Return (X, Y) of the center of cell containing provided text 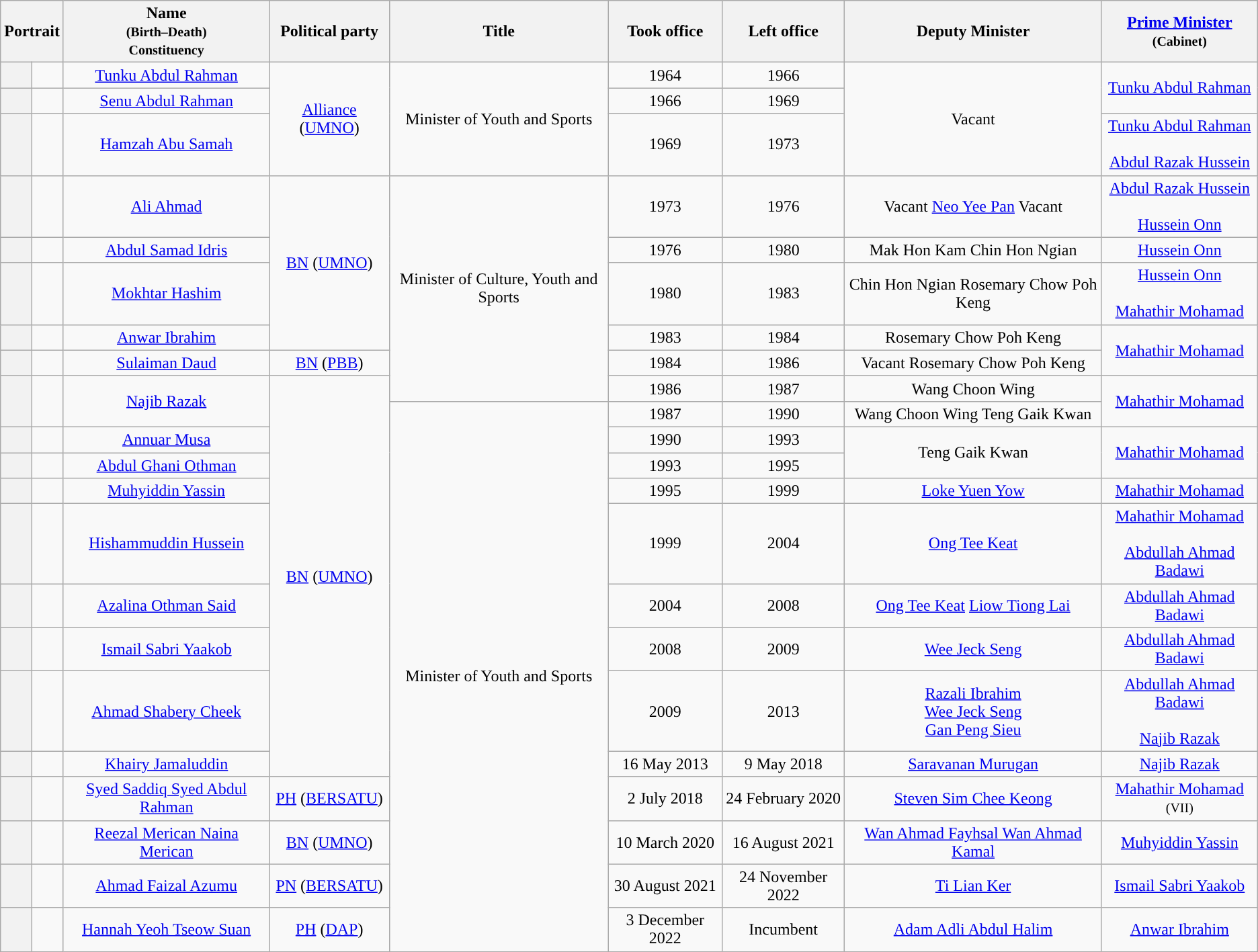
24 February 2020 (783, 798)
BN (PBB) (329, 363)
9 May 2018 (783, 764)
2013 (783, 711)
Hishammuddin Hussein (166, 544)
Portrait (32, 32)
Senu Abdul Rahman (166, 101)
Annuar Musa (166, 439)
1964 (665, 75)
Took office (665, 32)
PH (BERSATU) (329, 798)
Saravanan Murugan (973, 764)
Hussein OnnMahathir Mohamad (1179, 294)
Hussein Onn (1179, 250)
Wee Jeck Seng (973, 649)
Sulaiman Daud (166, 363)
Chin Hon Ngian Rosemary Chow Poh Keng (973, 294)
Minister of Culture, Youth and Sports (499, 288)
Name(Birth–Death)Constituency (166, 32)
Razali Ibrahim Wee Jeck Seng Gan Peng Sieu (973, 711)
Mokhtar Hashim (166, 294)
Vacant (973, 119)
Azalina Othman Said (166, 606)
Wang Choon Wing (973, 388)
Hamzah Abu Samah (166, 144)
Prime Minister(Cabinet) (1179, 32)
Ong Tee Keat (973, 544)
24 November 2022 (783, 885)
Deputy Minister (973, 32)
2 July 2018 (665, 798)
PH (DAP) (329, 930)
Abdul Razak HusseinHussein Onn (1179, 206)
Ahmad Faizal Azumu (166, 885)
10 March 2020 (665, 842)
Mahathir Mohamad(VII) (1179, 798)
Steven Sim Chee Keong (973, 798)
Reezal Merican Naina Merican (166, 842)
Tunku Abdul RahmanAbdul Razak Hussein (1179, 144)
Wan Ahmad Fayhsal Wan Ahmad Kamal (973, 842)
Incumbent (783, 930)
Vacant Neo Yee Pan Vacant (973, 206)
Vacant Rosemary Chow Poh Keng (973, 363)
Ong Tee Keat Liow Tiong Lai (973, 606)
Alliance (UMNO) (329, 119)
Wang Choon Wing Teng Gaik Kwan (973, 414)
Left office (783, 32)
Ahmad Shabery Cheek (166, 711)
Ali Ahmad (166, 206)
Abdul Ghani Othman (166, 466)
Adam Adli Abdul Halim (973, 930)
Khairy Jamaluddin (166, 764)
16 August 2021 (783, 842)
3 December 2022 (665, 930)
Hannah Yeoh Tseow Suan (166, 930)
Ti Lian Ker (973, 885)
PN (BERSATU) (329, 885)
Teng Gaik Kwan (973, 452)
Syed Saddiq Syed Abdul Rahman (166, 798)
Political party (329, 32)
Mahathir MohamadAbdullah Ahmad Badawi (1179, 544)
30 August 2021 (665, 885)
Abdullah Ahmad BadawiNajib Razak (1179, 711)
Abdul Samad Idris (166, 250)
Title (499, 32)
Loke Yuen Yow (973, 491)
Mak Hon Kam Chin Hon Ngian (973, 250)
Rosemary Chow Poh Keng (973, 337)
16 May 2013 (665, 764)
